Capture the cell that displays the provided text and extract its (x, y) central coordinate. 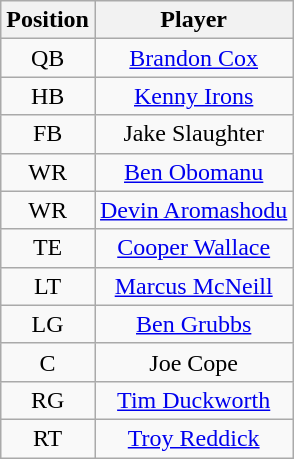
Joe Cope (193, 362)
QB (48, 58)
Kenny Irons (193, 96)
C (48, 362)
Jake Slaughter (193, 134)
FB (48, 134)
Cooper Wallace (193, 248)
Devin Aromashodu (193, 210)
Ben Grubbs (193, 324)
TE (48, 248)
Player (193, 20)
Position (48, 20)
Ben Obomanu (193, 172)
Marcus McNeill (193, 286)
Tim Duckworth (193, 400)
Brandon Cox (193, 58)
RT (48, 438)
LG (48, 324)
HB (48, 96)
LT (48, 286)
Troy Reddick (193, 438)
RG (48, 400)
